Return [x, y] of the center of cell containing provided text 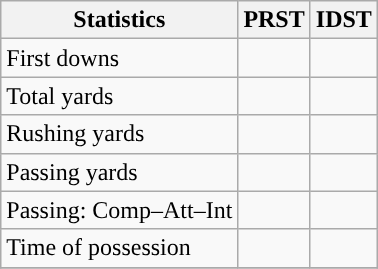
First downs [120, 58]
PRST [274, 20]
Passing: Comp–Att–Int [120, 210]
Rushing yards [120, 134]
Time of possession [120, 248]
Statistics [120, 20]
IDST [344, 20]
Passing yards [120, 172]
Total yards [120, 96]
